Return [X, Y] of the center of cell containing provided text 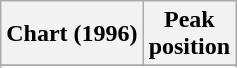
Peakposition [189, 34]
Chart (1996) [72, 34]
